For the text-containing cell, return its midpoint in (X, Y) coordinate format. 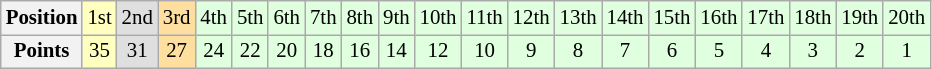
4 (766, 51)
35 (99, 51)
9 (532, 51)
22 (250, 51)
5 (718, 51)
7th (324, 18)
8th (360, 18)
13th (578, 18)
1 (906, 51)
1st (99, 18)
Position (42, 18)
27 (177, 51)
3rd (177, 18)
3 (812, 51)
11th (484, 18)
12 (438, 51)
9th (396, 18)
15th (672, 18)
14th (626, 18)
16 (360, 51)
5th (250, 18)
20th (906, 18)
20 (286, 51)
Points (42, 51)
19th (860, 18)
17th (766, 18)
10 (484, 51)
31 (138, 51)
4th (214, 18)
12th (532, 18)
14 (396, 51)
18th (812, 18)
8 (578, 51)
24 (214, 51)
2nd (138, 18)
10th (438, 18)
18 (324, 51)
6 (672, 51)
16th (718, 18)
7 (626, 51)
2 (860, 51)
6th (286, 18)
